Capture the cell that displays the provided text and extract its [x, y] central coordinate. 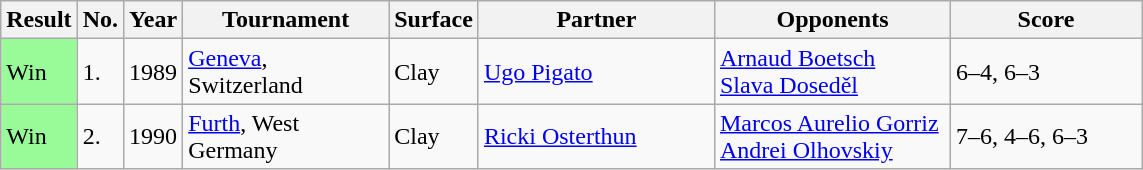
Marcos Aurelio Gorriz Andrei Olhovskiy [832, 136]
6–4, 6–3 [1046, 72]
Score [1046, 20]
1. [100, 72]
Result [39, 20]
Opponents [832, 20]
Tournament [286, 20]
Year [154, 20]
Ricki Osterthun [596, 136]
Ugo Pigato [596, 72]
2. [100, 136]
7–6, 4–6, 6–3 [1046, 136]
No. [100, 20]
1990 [154, 136]
Surface [434, 20]
Arnaud Boetsch Slava Doseděl [832, 72]
Furth, West Germany [286, 136]
Partner [596, 20]
Geneva, Switzerland [286, 72]
1989 [154, 72]
